Identify which cell holds the provided text, then report its [X, Y] central coordinate. 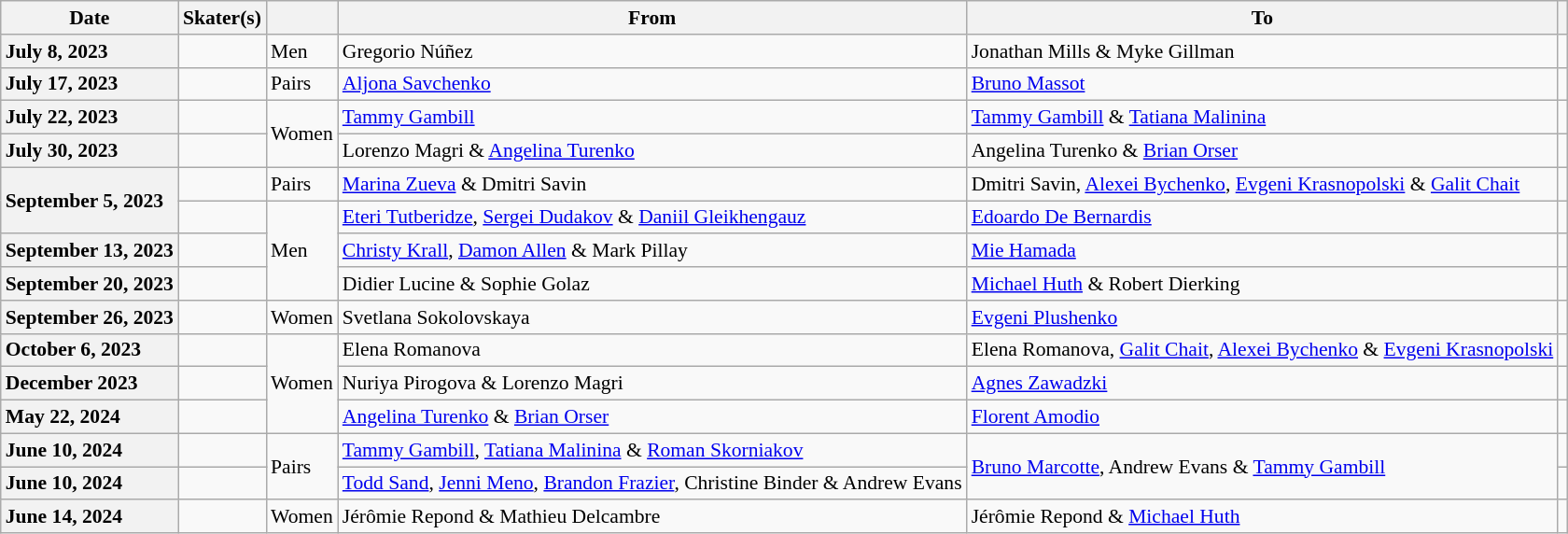
Jonathan Mills & Myke Gillman [1263, 51]
September 26, 2023 [90, 317]
June 14, 2024 [90, 517]
Edoardo De Bernardis [1263, 218]
Tammy Gambill, Tatiana Malinina & Roman Skorniakov [652, 450]
July 8, 2023 [90, 51]
July 22, 2023 [90, 118]
Svetlana Sokolovskaya [652, 317]
December 2023 [90, 384]
Skater(s) [222, 18]
To [1263, 18]
Elena Romanova, Galit Chait, Alexei Bychenko & Evgeni Krasnopolski [1263, 350]
Didier Lucine & Sophie Golaz [652, 284]
Dmitri Savin, Alexei Bychenko, Evgeni Krasnopolski & Galit Chait [1263, 184]
September 20, 2023 [90, 284]
September 5, 2023 [90, 200]
October 6, 2023 [90, 350]
Eteri Tutberidze, Sergei Dudakov & Daniil Gleikhengauz [652, 218]
Jérômie Repond & Michael Huth [1263, 517]
Bruno Massot [1263, 84]
Elena Romanova [652, 350]
Christy Krall, Damon Allen & Mark Pillay [652, 251]
Evgeni Plushenko [1263, 317]
Tammy Gambill [652, 118]
Gregorio Núñez [652, 51]
Bruno Marcotte, Andrew Evans & Tammy Gambill [1263, 467]
Todd Sand, Jenni Meno, Brandon Frazier, Christine Binder & Andrew Evans [652, 484]
Agnes Zawadzki [1263, 384]
Nuriya Pirogova & Lorenzo Magri [652, 384]
Jérômie Repond & Mathieu Delcambre [652, 517]
Date [90, 18]
July 17, 2023 [90, 84]
Florent Amodio [1263, 417]
Lorenzo Magri & Angelina Turenko [652, 151]
Aljona Savchenko [652, 84]
From [652, 18]
September 13, 2023 [90, 251]
Tammy Gambill & Tatiana Malinina [1263, 118]
Michael Huth & Robert Dierking [1263, 284]
May 22, 2024 [90, 417]
Marina Zueva & Dmitri Savin [652, 184]
Mie Hamada [1263, 251]
July 30, 2023 [90, 151]
